Extract the [X, Y] coordinate from the center of the cell holding the provided text.  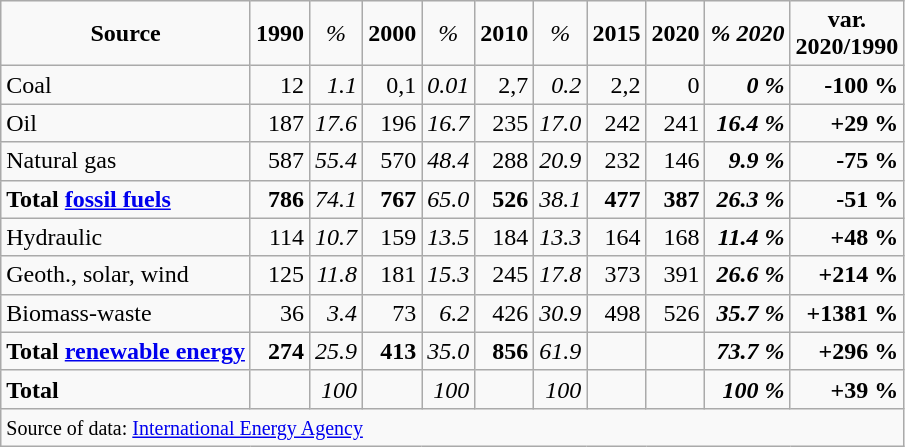
61.9 [560, 351]
387 [676, 199]
100 % [748, 389]
856 [504, 351]
15.3 [448, 275]
-100 % [847, 85]
413 [392, 351]
+1381 % [847, 313]
125 [280, 275]
2015 [616, 34]
73 [392, 313]
30.9 [560, 313]
Coal [126, 85]
17.0 [560, 123]
10.7 [336, 237]
426 [504, 313]
Total renewable energy [126, 351]
11.4 % [748, 237]
25.9 [336, 351]
2,7 [504, 85]
17.8 [560, 275]
391 [676, 275]
0.2 [560, 85]
38.1 [560, 199]
-75 % [847, 161]
20.9 [560, 161]
274 [280, 351]
786 [280, 199]
16.7 [448, 123]
9.9 % [748, 161]
0,1 [392, 85]
0 % [748, 85]
74.1 [336, 199]
181 [392, 275]
35.0 [448, 351]
Biomass-waste [126, 313]
Source of data: International Energy Agency [452, 427]
242 [616, 123]
0.01 [448, 85]
26.6 % [748, 275]
35.7 % [748, 313]
114 [280, 237]
Total [126, 389]
498 [616, 313]
184 [504, 237]
6.2 [448, 313]
-51 % [847, 199]
168 [676, 237]
232 [616, 161]
26.3 % [748, 199]
Oil [126, 123]
12 [280, 85]
17.6 [336, 123]
159 [392, 237]
146 [676, 161]
36 [280, 313]
Source [126, 34]
var.2020/1990 [847, 34]
587 [280, 161]
Hydraulic [126, 237]
2,2 [616, 85]
570 [392, 161]
13.3 [560, 237]
3.4 [336, 313]
245 [504, 275]
1.1 [336, 85]
11.8 [336, 275]
235 [504, 123]
1990 [280, 34]
+39 % [847, 389]
Geoth., solar, wind [126, 275]
196 [392, 123]
373 [616, 275]
+48 % [847, 237]
+296 % [847, 351]
48.4 [448, 161]
73.7 % [748, 351]
767 [392, 199]
0 [676, 85]
2020 [676, 34]
16.4 % [748, 123]
288 [504, 161]
65.0 [448, 199]
Natural gas [126, 161]
Total fossil fuels [126, 199]
2010 [504, 34]
+214 % [847, 275]
% 2020 [748, 34]
13.5 [448, 237]
2000 [392, 34]
187 [280, 123]
164 [616, 237]
477 [616, 199]
241 [676, 123]
55.4 [336, 161]
+29 % [847, 123]
